Return the (x, y) coordinate for the center point of the cell that contains the specified text.  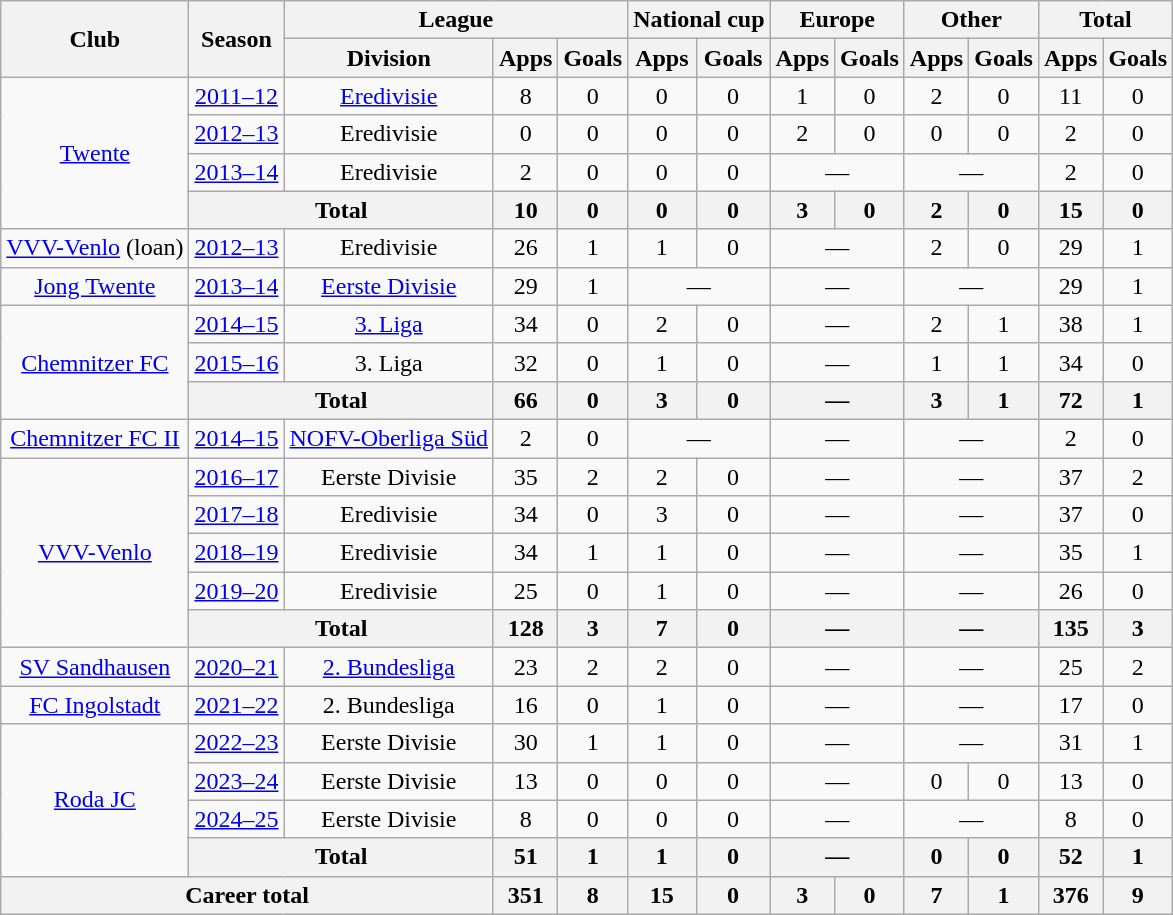
2017–18 (236, 515)
VVV-Venlo (95, 553)
Roda JC (95, 800)
376 (1070, 895)
2018–19 (236, 553)
16 (525, 705)
2022–23 (236, 743)
31 (1070, 743)
52 (1070, 857)
2015–16 (236, 362)
10 (525, 210)
Chemnitzer FC II (95, 438)
30 (525, 743)
NOFV-Oberliga Süd (389, 438)
51 (525, 857)
9 (1138, 895)
Season (236, 39)
League (456, 20)
Other (971, 20)
Chemnitzer FC (95, 362)
351 (525, 895)
135 (1070, 629)
Division (389, 58)
32 (525, 362)
17 (1070, 705)
2019–20 (236, 591)
2023–24 (236, 781)
2016–17 (236, 477)
Jong Twente (95, 286)
SV Sandhausen (95, 667)
11 (1070, 96)
VVV-Venlo (loan) (95, 248)
2021–22 (236, 705)
FC Ingolstadt (95, 705)
Europe (837, 20)
128 (525, 629)
23 (525, 667)
Career total (248, 895)
National cup (699, 20)
2011–12 (236, 96)
66 (525, 400)
38 (1070, 324)
Twente (95, 153)
72 (1070, 400)
2024–25 (236, 819)
2020–21 (236, 667)
Club (95, 39)
